Return [X, Y] of the center of cell containing provided text 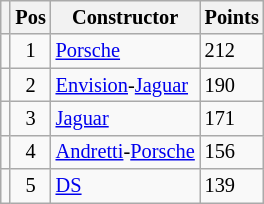
Porsche [126, 51]
Envision-Jaguar [126, 85]
4 [30, 152]
2 [30, 85]
Pos [30, 17]
Points [232, 17]
3 [30, 118]
Constructor [126, 17]
Jaguar [126, 118]
212 [232, 51]
171 [232, 118]
Andretti-Porsche [126, 152]
5 [30, 186]
139 [232, 186]
DS [126, 186]
156 [232, 152]
190 [232, 85]
1 [30, 51]
